Search for the cell housing the specified text and yield its (X, Y) center coordinate. 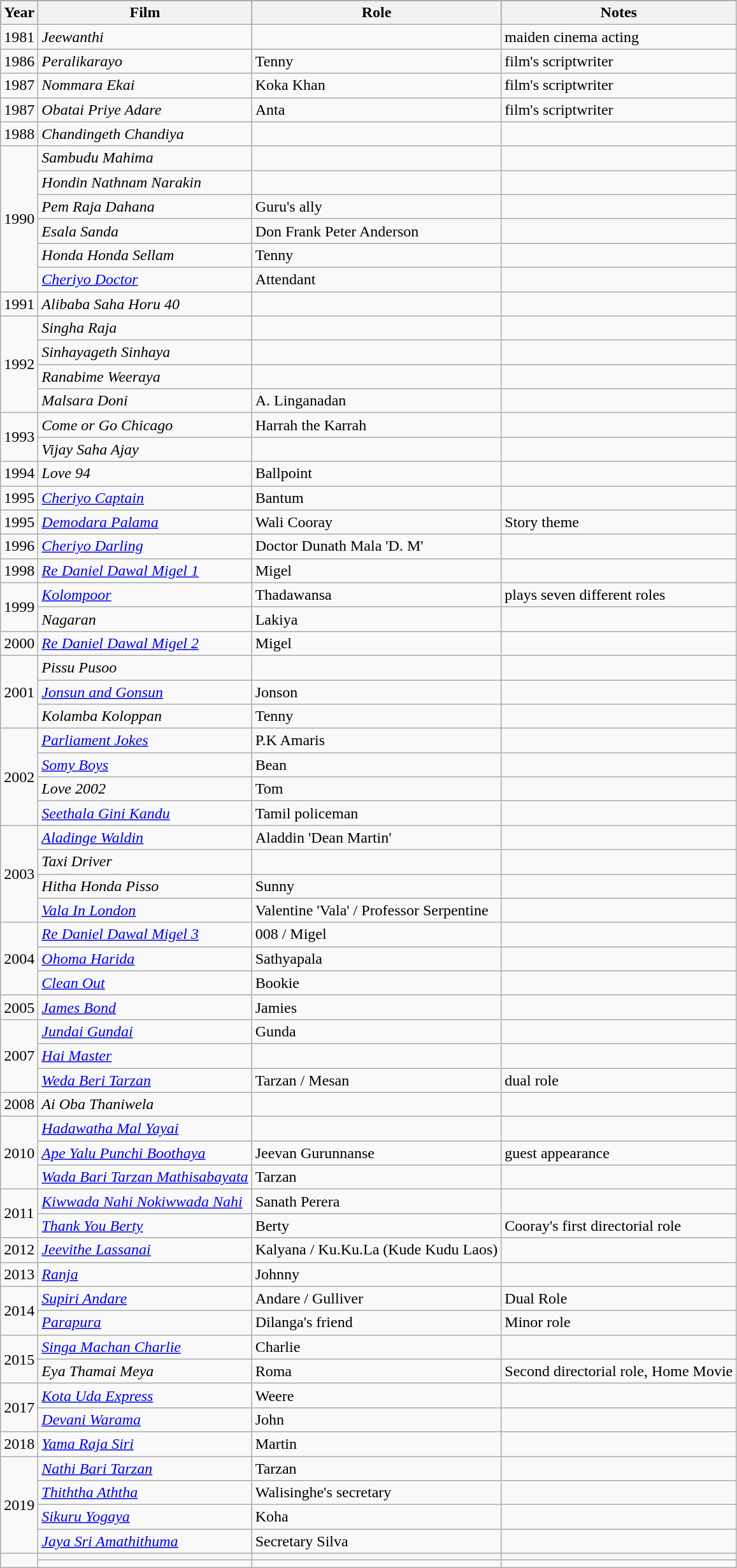
Weda Beri Tarzan (145, 1080)
Re Daniel Dawal Migel 1 (145, 570)
2008 (19, 1105)
Re Daniel Dawal Migel 2 (145, 643)
Secretary Silva (376, 1541)
Koha (376, 1517)
Aladdin 'Dean Martin' (376, 838)
Ranja (145, 1274)
Love 2002 (145, 789)
Kalyana / Ku.Ku.La (Kude Kudu Laos) (376, 1250)
Gunda (376, 1031)
Singa Machan Charlie (145, 1347)
2017 (19, 1407)
2015 (19, 1359)
2011 (19, 1214)
plays seven different roles (619, 595)
Vijay Saha Ajay (145, 449)
Minor role (619, 1323)
Thadawansa (376, 595)
Kota Uda Express (145, 1395)
Anta (376, 110)
Ballpoint (376, 474)
Hondin Nathnam Narakin (145, 182)
Second directorial role, Home Movie (619, 1371)
James Bond (145, 1007)
A. Linganadan (376, 401)
Wali Cooray (376, 522)
2000 (19, 643)
Bookie (376, 983)
Thank You Berty (145, 1226)
Parapura (145, 1323)
2002 (19, 777)
John (376, 1419)
Cheriyo Darling (145, 546)
2010 (19, 1153)
Charlie (376, 1347)
Taxi Driver (145, 862)
Sikuru Yogaya (145, 1517)
Sambudu Mahima (145, 158)
Jeewanthi (145, 37)
1981 (19, 37)
Honda Honda Sellam (145, 255)
maiden cinema acting (619, 37)
Love 94 (145, 474)
guest appearance (619, 1153)
Pissu Pusoo (145, 667)
Re Daniel Dawal Migel 3 (145, 934)
2014 (19, 1310)
Cheriyo Captain (145, 498)
Ai Oba Thaniwela (145, 1105)
Film (145, 13)
1998 (19, 570)
Seethala Gini Kandu (145, 813)
Nagaran (145, 619)
Jaya Sri Amathithuma (145, 1541)
Ranabime Weeraya (145, 377)
Demodara Palama (145, 522)
Hai Master (145, 1056)
Story theme (619, 522)
1993 (19, 437)
1992 (19, 365)
Parliament Jokes (145, 741)
Nathi Bari Tarzan (145, 1468)
Johnny (376, 1274)
Cheriyo Doctor (145, 279)
Andare / Gulliver (376, 1298)
Sathyapala (376, 959)
2007 (19, 1056)
P.K Amaris (376, 741)
Kolompoor (145, 595)
Martin (376, 1444)
Nommara Ekai (145, 85)
Dual Role (619, 1298)
Vala In London (145, 910)
Year (19, 13)
Tamil policeman (376, 813)
2019 (19, 1504)
Sanath Perera (376, 1201)
Yama Raja Siri (145, 1444)
1988 (19, 134)
Alibaba Saha Horu 40 (145, 304)
Cooray's first directorial role (619, 1226)
2001 (19, 692)
Jamies (376, 1007)
2012 (19, 1250)
008 / Migel (376, 934)
Lakiya (376, 619)
Dilanga's friend (376, 1323)
Guru's ally (376, 207)
Supiri Andare (145, 1298)
Don Frank Peter Anderson (376, 231)
Hadawatha Mal Yayai (145, 1129)
2018 (19, 1444)
2003 (19, 874)
Valentine 'Vala' / Professor Serpentine (376, 910)
Notes (619, 13)
Come or Go Chicago (145, 425)
Berty (376, 1226)
Chandingeth Chandiya (145, 134)
Hitha Honda Pisso (145, 886)
Wada Bari Tarzan Mathisabayata (145, 1177)
Esala Sanda (145, 231)
Jonson (376, 692)
Ohoma Harida (145, 959)
Harrah the Karrah (376, 425)
Tom (376, 789)
Sinhayageth Sinhaya (145, 352)
Kiwwada Nahi Nokiwwada Nahi (145, 1201)
Roma (376, 1371)
1991 (19, 304)
Peralikarayo (145, 61)
Aladinge Waldin (145, 838)
Eya Thamai Meya (145, 1371)
Somy Boys (145, 765)
Obatai Priye Adare (145, 110)
Jeevan Gurunnanse (376, 1153)
Attendant (376, 279)
1994 (19, 474)
Bantum (376, 498)
Kolamba Koloppan (145, 716)
1986 (19, 61)
Walisinghe's secretary (376, 1493)
Jonsun and Gonsun (145, 692)
Clean Out (145, 983)
Role (376, 13)
Sunny (376, 886)
2013 (19, 1274)
dual role (619, 1080)
2004 (19, 959)
Singha Raja (145, 328)
Bean (376, 765)
1996 (19, 546)
Devani Warama (145, 1419)
Doctor Dunath Mala 'D. M' (376, 546)
Koka Khan (376, 85)
Pem Raja Dahana (145, 207)
1999 (19, 607)
Jeevithe Lassanai (145, 1250)
Ape Yalu Punchi Boothaya (145, 1153)
2005 (19, 1007)
1990 (19, 219)
Malsara Doni (145, 401)
Tarzan / Mesan (376, 1080)
Thiththa Aththa (145, 1493)
Weere (376, 1395)
Jundai Gundai (145, 1031)
